Search for the cell housing the specified text and yield its (X, Y) center coordinate. 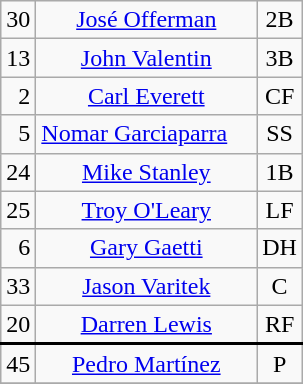
45 (18, 364)
LF (280, 210)
SS (280, 134)
RF (280, 324)
Gary Gaetti (146, 248)
24 (18, 172)
5 (18, 134)
1B (280, 172)
DH (280, 248)
Carl Everett (146, 96)
José Offerman (146, 20)
3B (280, 58)
Pedro Martínez (146, 364)
Jason Varitek (146, 286)
33 (18, 286)
6 (18, 248)
Darren Lewis (146, 324)
C (280, 286)
2 (18, 96)
Mike Stanley (146, 172)
25 (18, 210)
2B (280, 20)
CF (280, 96)
P (280, 364)
30 (18, 20)
20 (18, 324)
John Valentin (146, 58)
Troy O'Leary (146, 210)
13 (18, 58)
Nomar Garciaparra (146, 134)
